Scan for the cell matching the given text and deliver its (x, y) coordinate at center. 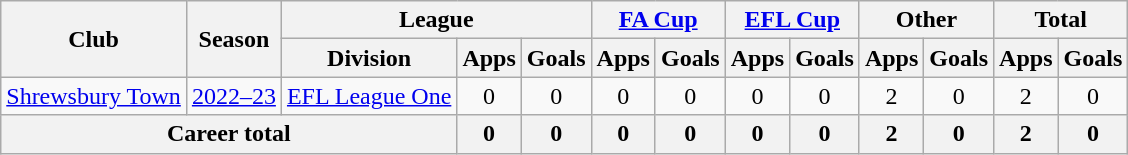
Season (234, 39)
Career total (229, 134)
EFL League One (368, 96)
Other (926, 20)
FA Cup (658, 20)
Division (368, 58)
Total (1061, 20)
Shrewsbury Town (94, 96)
EFL Cup (792, 20)
Club (94, 39)
League (436, 20)
2022–23 (234, 96)
